Output the [x, y] coordinate of the center of the cell containing the given text.  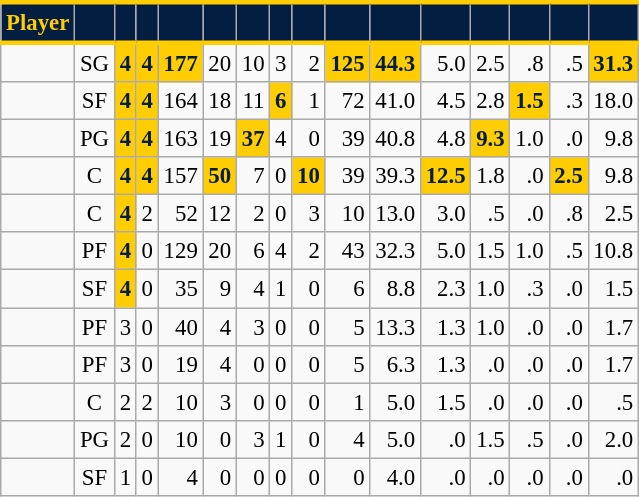
12 [220, 214]
9.3 [490, 139]
40 [180, 327]
11 [252, 101]
2.8 [490, 101]
2.0 [613, 439]
9 [220, 289]
2.3 [445, 289]
12.5 [445, 176]
31.3 [613, 62]
SG [95, 62]
39.3 [395, 176]
37 [252, 139]
50 [220, 176]
18.0 [613, 101]
10.8 [613, 251]
35 [180, 289]
6.3 [395, 364]
157 [180, 176]
43 [348, 251]
32.3 [395, 251]
164 [180, 101]
44.3 [395, 62]
163 [180, 139]
4.8 [445, 139]
3.0 [445, 214]
52 [180, 214]
129 [180, 251]
4.5 [445, 101]
177 [180, 62]
8.8 [395, 289]
13.3 [395, 327]
13.0 [395, 214]
Player [38, 22]
4.0 [395, 477]
40.8 [395, 139]
7 [252, 176]
18 [220, 101]
72 [348, 101]
125 [348, 62]
1.8 [490, 176]
41.0 [395, 101]
